Return [x, y] of the center of cell containing provided text 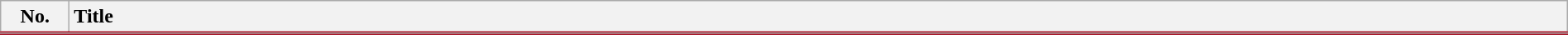
Title [819, 17]
No. [35, 17]
